Extract the (x, y) coordinate from the center of the cell holding the provided text.  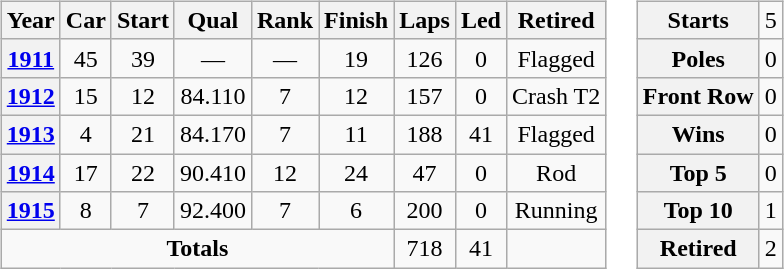
Top 10 (698, 211)
Led (480, 20)
Running (556, 211)
1914 (30, 173)
90.410 (212, 173)
47 (425, 173)
Wins (698, 134)
2 (770, 249)
Top 5 (698, 173)
1915 (30, 211)
200 (425, 211)
Year (30, 20)
Laps (425, 20)
Rod (556, 173)
126 (425, 58)
21 (142, 134)
1912 (30, 96)
39 (142, 58)
84.170 (212, 134)
Rank (284, 20)
157 (425, 96)
17 (86, 173)
8 (86, 211)
4 (86, 134)
Starts (698, 20)
1913 (30, 134)
Qual (212, 20)
84.110 (212, 96)
188 (425, 134)
Front Row (698, 96)
24 (356, 173)
92.400 (212, 211)
6 (356, 211)
11 (356, 134)
Car (86, 20)
Crash T2 (556, 96)
1911 (30, 58)
22 (142, 173)
45 (86, 58)
5 (770, 20)
Start (142, 20)
Totals (197, 249)
1 (770, 211)
19 (356, 58)
Poles (698, 58)
Finish (356, 20)
15 (86, 96)
718 (425, 249)
